For the text-containing cell, return its midpoint in (X, Y) coordinate format. 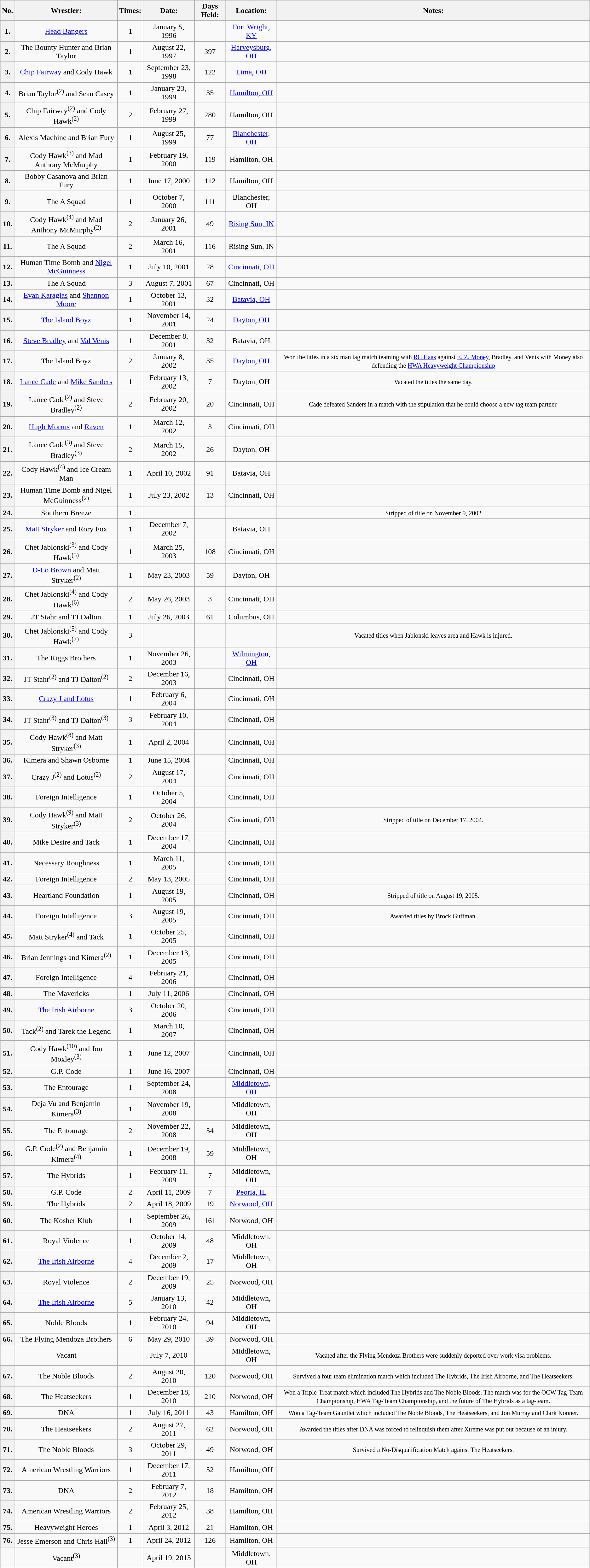
Chip Fairway and Cody Hawk (66, 72)
Lance Cade(3) and Steve Bradley(3) (66, 449)
Tack(2) and Tarek the Legend (66, 1031)
108 (210, 552)
67. (8, 1376)
26 (210, 449)
May 29, 2010 (169, 1339)
March 12, 2002 (169, 426)
27. (8, 575)
April 10, 2002 (169, 473)
September 23, 1998 (169, 72)
Human Time Bomb and Nigel McGuinness(2) (66, 495)
42 (210, 1302)
JT Stahr(3) and TJ Dalton(3) (66, 720)
March 11, 2005 (169, 863)
60. (8, 1220)
February 13, 2002 (169, 382)
July 7, 2010 (169, 1355)
October 20, 2006 (169, 1010)
JT Stahr(2) and TJ Dalton(2) (66, 679)
21. (8, 449)
49. (8, 1010)
Bobby Casanova and Brian Fury (66, 181)
Days Held: (210, 11)
Cade defeated Sanders in a match with the stipulation that he could choose a new tag team partner. (434, 404)
397 (210, 52)
52 (210, 1470)
The Mavericks (66, 994)
Brian Jennings and Kimera(2) (66, 957)
February 10, 2004 (169, 720)
19 (210, 1204)
13 (210, 495)
June 12, 2007 (169, 1053)
Cody Hawk(9) and Matt Stryker(3) (66, 820)
73. (8, 1490)
31. (8, 658)
G.P. Code(2) and Benjamin Kimera(4) (66, 1153)
Cody Hawk(4) and Mad Anthony McMurphy(2) (66, 224)
63. (8, 1282)
October 13, 2001 (169, 300)
54. (8, 1109)
Vacant(3) (66, 1557)
December 18, 2010 (169, 1396)
December 8, 2001 (169, 341)
No. (8, 11)
December 13, 2005 (169, 957)
April 11, 2009 (169, 1192)
1. (8, 31)
Vacant (66, 1355)
24 (210, 320)
112 (210, 181)
April 3, 2012 (169, 1527)
15. (8, 320)
March 10, 2007 (169, 1031)
16. (8, 341)
December 16, 2003 (169, 679)
20. (8, 426)
45. (8, 936)
13. (8, 283)
Survived a four team elimination match which included The Hybrids, The Irish Airborne, and The Heatseekers. (434, 1376)
Columbus, OH (252, 617)
September 24, 2008 (169, 1087)
Heavyweight Heroes (66, 1527)
38 (210, 1511)
Harveysburg, OH (252, 52)
Cody Hawk(3) and Mad Anthony McMurphy (66, 159)
69. (8, 1413)
August 25, 1999 (169, 137)
44. (8, 916)
75. (8, 1527)
Stripped of title on August 19, 2005. (434, 895)
March 25, 2003 (169, 552)
41. (8, 863)
Peoria, IL (252, 1192)
77 (210, 137)
Crazy J(2) and Lotus(2) (66, 776)
July 11, 2006 (169, 994)
68. (8, 1396)
12. (8, 267)
July 10, 2001 (169, 267)
Kimera and Shawn Osborne (66, 760)
April 2, 2004 (169, 742)
July 16, 2011 (169, 1413)
21 (210, 1527)
74. (8, 1511)
40. (8, 842)
October 7, 2000 (169, 201)
February 19, 2000 (169, 159)
August 7, 2001 (169, 283)
Stripped of title on November 9, 2002 (434, 513)
61 (210, 617)
55. (8, 1130)
Times: (130, 11)
The Flying Mendoza Brothers (66, 1339)
32. (8, 679)
Matt Stryker and Rory Fox (66, 529)
Hugh Morrus and Raven (66, 426)
28. (8, 599)
14. (8, 300)
December 2, 2009 (169, 1261)
126 (210, 1540)
The Kosher Klub (66, 1220)
Vacated titles when Jablonski leaves area and Hawk is injured. (434, 635)
94 (210, 1323)
30. (8, 635)
Survived a No-Disqualification Match against The Heatseekers. (434, 1449)
The Riggs Brothers (66, 658)
Won a Tag-Team Gauntlet which included The Noble Bloods, The Heatseekers, and Jon Murray and Clark Konner. (434, 1413)
43. (8, 895)
24. (8, 513)
Brian Taylor(2) and Sean Casey (66, 93)
Cody Hawk(10) and Jon Moxley(3) (66, 1053)
The Bounty Hunter and Brian Taylor (66, 52)
February 11, 2009 (169, 1176)
6 (130, 1339)
Chet Jablonski(3) and Cody Hawk(5) (66, 552)
August 22, 1997 (169, 52)
January 23, 1999 (169, 93)
Chet Jablonski(5) and Cody Hawk(7) (66, 635)
Matt Stryker(4) and Tack (66, 936)
Chip Fairway(2) and Cody Hawk(2) (66, 115)
2. (8, 52)
October 14, 2009 (169, 1241)
Cody Hawk(8) and Matt Stryker(3) (66, 742)
January 13, 2010 (169, 1302)
34. (8, 720)
Stripped of title on December 17, 2004. (434, 820)
August 20, 2010 (169, 1376)
October 25, 2005 (169, 936)
April 19, 2013 (169, 1557)
71. (8, 1449)
Wilmington, OH (252, 658)
47. (8, 978)
48 (210, 1241)
December 19, 2009 (169, 1282)
March 15, 2002 (169, 449)
17. (8, 361)
38. (8, 797)
Notes: (434, 11)
Steve Bradley and Val Venis (66, 341)
20 (210, 404)
120 (210, 1376)
February 21, 2006 (169, 978)
Vacated the titles the same day. (434, 382)
8. (8, 181)
61. (8, 1241)
11. (8, 247)
Lance Cade and Mike Sanders (66, 382)
Date: (169, 11)
6. (8, 137)
72. (8, 1470)
26. (8, 552)
March 16, 2001 (169, 247)
37. (8, 776)
28 (210, 267)
Mike Desire and Tack (66, 842)
JT Stahr and TJ Dalton (66, 617)
April 24, 2012 (169, 1540)
7. (8, 159)
February 7, 2012 (169, 1490)
Deja Vu and Benjamin Kimera(3) (66, 1109)
November 26, 2003 (169, 658)
June 16, 2007 (169, 1071)
November 14, 2001 (169, 320)
Location: (252, 11)
4. (8, 93)
August 17, 2004 (169, 776)
51. (8, 1053)
Lima, OH (252, 72)
280 (210, 115)
53. (8, 1087)
Head Bangers (66, 31)
18. (8, 382)
10. (8, 224)
3. (8, 72)
210 (210, 1396)
Lance Cade(2) and Steve Bradley(2) (66, 404)
Vacated after the Flying Mendoza Brothers were suddenly deported over work visa problems. (434, 1355)
Awarded the titles after DNA was forced to relinquish them after Xtreme was put out because of an injury. (434, 1429)
23. (8, 495)
64. (8, 1302)
122 (210, 72)
62 (210, 1429)
19. (8, 404)
42. (8, 879)
Cody Hawk(4) and Ice Cream Man (66, 473)
161 (210, 1220)
67 (210, 283)
November 19, 2008 (169, 1109)
July 23, 2002 (169, 495)
25 (210, 1282)
D-Lo Brown and Matt Stryker(2) (66, 575)
Awarded titles by Brock Guffman. (434, 916)
9. (8, 201)
Necessary Roughness (66, 863)
29. (8, 617)
56. (8, 1153)
39 (210, 1339)
Evan Karagias and Shannon Moore (66, 300)
119 (210, 159)
December 17, 2004 (169, 842)
April 18, 2009 (169, 1204)
48. (8, 994)
May 13, 2005 (169, 879)
17 (210, 1261)
50. (8, 1031)
46. (8, 957)
70. (8, 1429)
58. (8, 1192)
Alexis Machine and Brian Fury (66, 137)
October 29, 2011 (169, 1449)
Heartland Foundation (66, 895)
June 17, 2000 (169, 181)
Jesse Emerson and Chris Hall(3) (66, 1540)
Human Time Bomb and Nigel McGuinness (66, 267)
Fort Wright, KY (252, 31)
66. (8, 1339)
May 26, 2003 (169, 599)
Southern Breeze (66, 513)
52. (8, 1071)
59. (8, 1204)
65. (8, 1323)
January 8, 2002 (169, 361)
54 (210, 1130)
Chet Jablonski(4) and Cody Hawk(6) (66, 599)
October 5, 2004 (169, 797)
January 26, 2001 (169, 224)
February 20, 2002 (169, 404)
December 19, 2008 (169, 1153)
July 26, 2003 (169, 617)
Noble Bloods (66, 1323)
November 22, 2008 (169, 1130)
62. (8, 1261)
May 23, 2003 (169, 575)
October 26, 2004 (169, 820)
Wrestler: (66, 11)
39. (8, 820)
25. (8, 529)
December 7, 2002 (169, 529)
January 5, 1996 (169, 31)
35. (8, 742)
22. (8, 473)
December 17, 2011 (169, 1470)
August 27, 2011 (169, 1429)
February 25, 2012 (169, 1511)
February 6, 2004 (169, 699)
February 24, 2010 (169, 1323)
February 27, 1999 (169, 115)
Crazy J and Lotus (66, 699)
76. (8, 1540)
June 15, 2004 (169, 760)
33. (8, 699)
91 (210, 473)
18 (210, 1490)
116 (210, 247)
57. (8, 1176)
September 26, 2009 (169, 1220)
111 (210, 201)
5 (130, 1302)
36. (8, 760)
5. (8, 115)
43 (210, 1413)
